From the cell containing the given text, extract its center point as [X, Y] coordinate. 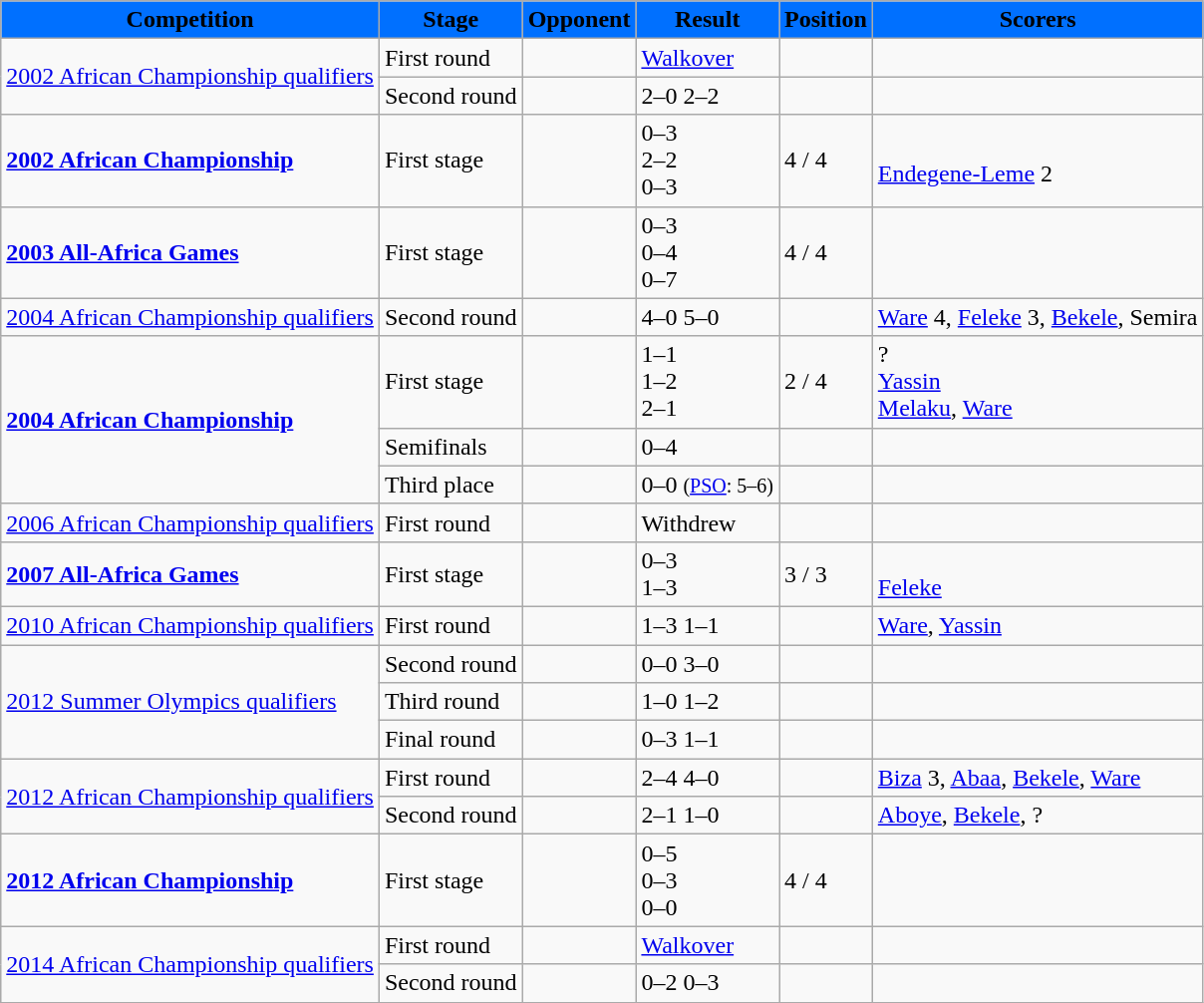
Scorers [1038, 20]
0–0 (PSO: 5–6) [708, 485]
Third round [451, 702]
2–4 4–0 [708, 778]
?YassinMelaku, Ware [1038, 382]
2010 African Championship qualifiers [190, 625]
0–50–30–0 [708, 880]
4–0 5–0 [708, 317]
1–11–22–1 [708, 382]
0–30–40–7 [708, 252]
Aboye, Bekele, ? [1038, 816]
2002 African Championship qualifiers [190, 77]
2004 African Championship qualifiers [190, 317]
2–1 1–0 [708, 816]
Final round [451, 740]
0–32–20–3 [708, 161]
0–3 1–1 [708, 740]
0–4 [708, 447]
2014 African Championship qualifiers [190, 964]
Stage [451, 20]
2012 Summer Olympics qualifiers [190, 701]
2004 African Championship [190, 420]
2–0 2–2 [708, 96]
Position [826, 20]
0–31–3 [708, 574]
Biza 3, Abaa, Bekele, Ware [1038, 778]
1–3 1–1 [708, 625]
Endegene-Leme 2 [1038, 161]
3 / 3 [826, 574]
Ware 4, Feleke 3, Bekele, Semira [1038, 317]
Opponent [579, 20]
Semifinals [451, 447]
2012 African Championship qualifiers [190, 797]
Withdrew [708, 522]
1–0 1–2 [708, 702]
2006 African Championship qualifiers [190, 522]
Competition [190, 20]
Result [708, 20]
0–2 0–3 [708, 983]
2012 African Championship [190, 880]
2003 All-Africa Games [190, 252]
2 / 4 [826, 382]
2007 All-Africa Games [190, 574]
Third place [451, 485]
2002 African Championship [190, 161]
Ware, Yassin [1038, 625]
0–0 3–0 [708, 663]
Feleke [1038, 574]
